Extract the [x, y] coordinate from the center of the cell holding the provided text.  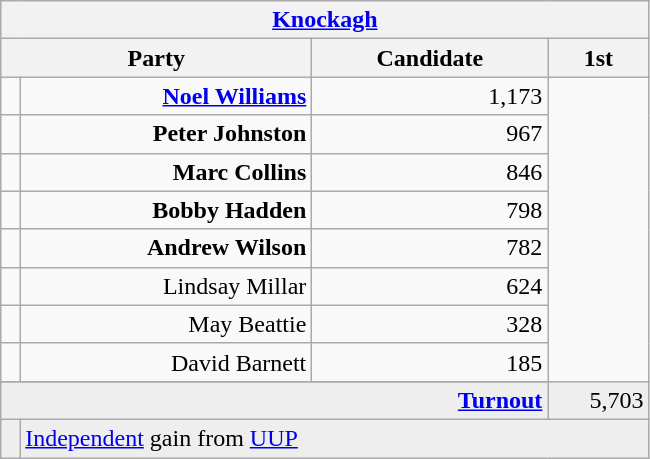
846 [430, 172]
Marc Collins [166, 172]
Bobby Hadden [166, 210]
Turnout [274, 400]
5,703 [598, 400]
328 [430, 324]
May Beattie [166, 324]
Lindsay Millar [166, 286]
Andrew Wilson [166, 248]
Peter Johnston [166, 134]
782 [430, 248]
Knockagh [325, 20]
967 [430, 134]
1,173 [430, 96]
Noel Williams [166, 96]
Independent gain from UUP [334, 438]
185 [430, 362]
624 [430, 286]
Party [156, 58]
Candidate [430, 58]
798 [430, 210]
1st [598, 58]
David Barnett [166, 362]
